Return (X, Y) of the center of cell containing provided text 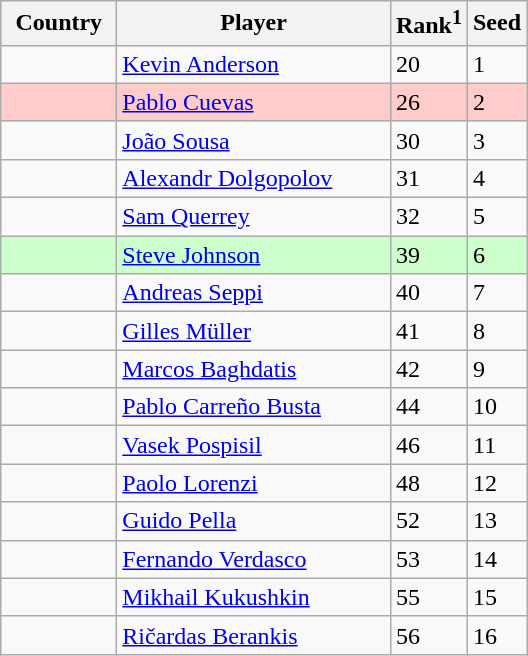
32 (428, 217)
31 (428, 178)
5 (496, 217)
4 (496, 178)
46 (428, 445)
44 (428, 407)
7 (496, 293)
Rank1 (428, 24)
39 (428, 255)
Andreas Seppi (254, 293)
Kevin Anderson (254, 64)
Mikhail Kukushkin (254, 597)
Vasek Pospisil (254, 445)
Gilles Müller (254, 331)
15 (496, 597)
41 (428, 331)
Player (254, 24)
30 (428, 140)
Steve Johnson (254, 255)
João Sousa (254, 140)
42 (428, 369)
13 (496, 521)
Pablo Cuevas (254, 102)
12 (496, 483)
1 (496, 64)
Seed (496, 24)
Fernando Verdasco (254, 559)
8 (496, 331)
Pablo Carreño Busta (254, 407)
26 (428, 102)
20 (428, 64)
53 (428, 559)
Guido Pella (254, 521)
48 (428, 483)
14 (496, 559)
Sam Querrey (254, 217)
3 (496, 140)
6 (496, 255)
40 (428, 293)
52 (428, 521)
Marcos Baghdatis (254, 369)
Ričardas Berankis (254, 635)
Paolo Lorenzi (254, 483)
10 (496, 407)
2 (496, 102)
16 (496, 635)
56 (428, 635)
Alexandr Dolgopolov (254, 178)
55 (428, 597)
Country (59, 24)
9 (496, 369)
11 (496, 445)
